From the cell containing the given text, extract its center point as [X, Y] coordinate. 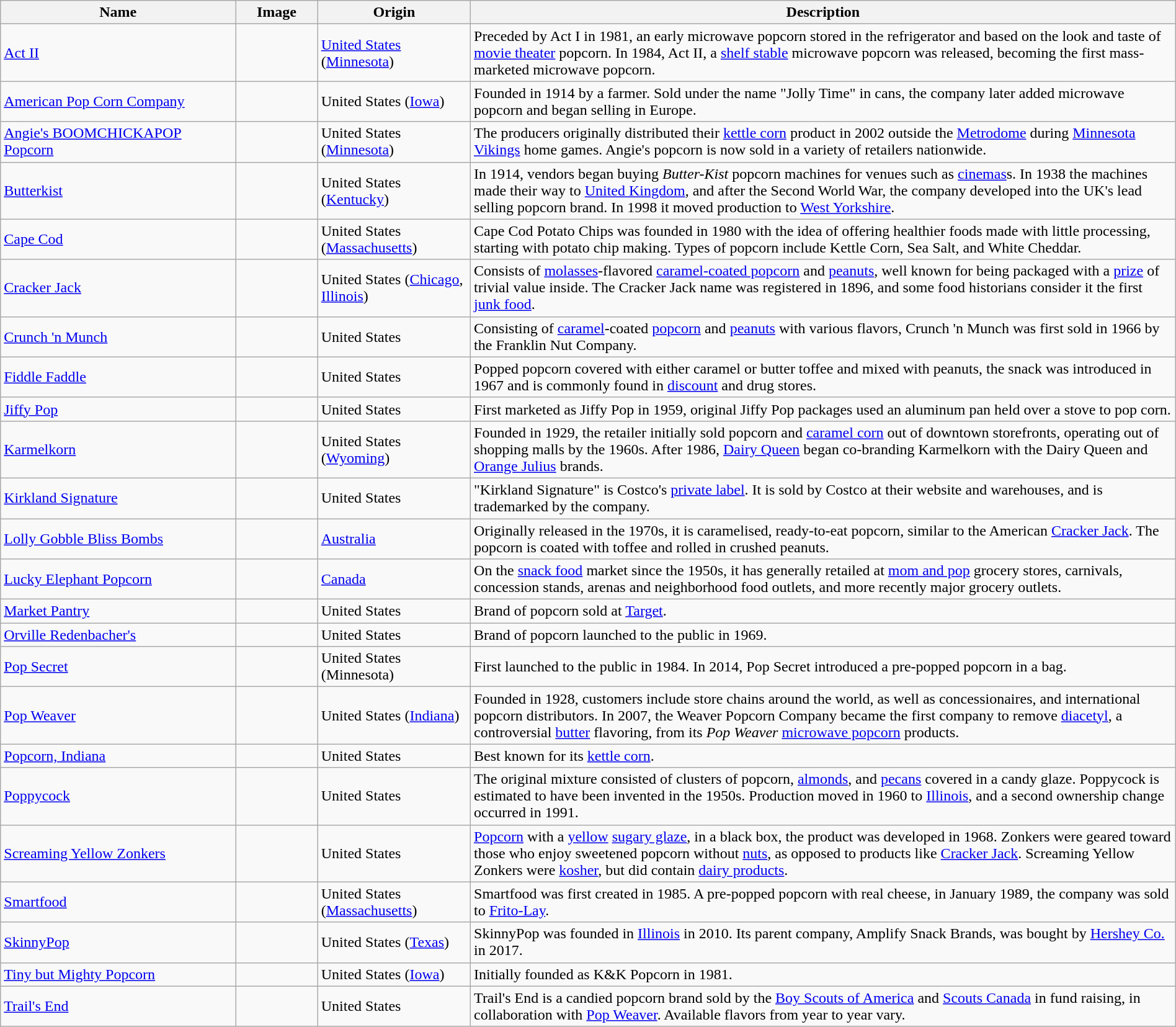
Poppycock [118, 796]
Name [118, 12]
Australia [394, 539]
Pop Weaver [118, 715]
Fiddle Faddle [118, 377]
Trail's End [118, 1007]
Smartfood [118, 902]
Crunch 'n Munch [118, 336]
Kirkland Signature [118, 498]
Canada [394, 580]
Description [824, 12]
Founded in 1914 by a farmer. Sold under the name "Jolly Time" in cans, the company later added microwave popcorn and began selling in Europe. [824, 102]
Lolly Gobble Bliss Bombs [118, 539]
Angie's BOOMCHICKAPOP Popcorn [118, 141]
Brand of popcorn launched to the public in 1969. [824, 635]
Cape Cod [118, 240]
SkinnyPop was founded in Illinois in 2010. Its parent company, Amplify Snack Brands, was bought by Hershey Co. in 2017. [824, 942]
Lucky Elephant Popcorn [118, 580]
"Kirkland Signature" is Costco's private label. It is sold by Costco at their website and warehouses, and is trademarked by the company. [824, 498]
Cracker Jack [118, 288]
First launched to the public in 1984. In 2014, Pop Secret introduced a pre-popped popcorn in a bag. [824, 666]
United States (Wyoming) [394, 449]
Best known for its kettle corn. [824, 756]
United States (Texas) [394, 942]
Pop Secret [118, 666]
Karmelkorn [118, 449]
First marketed as Jiffy Pop in 1959, original Jiffy Pop packages used an aluminum pan held over a stove to pop corn. [824, 409]
Tiny but Mighty Popcorn [118, 974]
Market Pantry [118, 611]
Screaming Yellow Zonkers [118, 853]
Smartfood was first created in 1985. A pre-popped popcorn with real cheese, in January 1989, the company was sold to Frito-Lay. [824, 902]
United States (Indiana) [394, 715]
Origin [394, 12]
Image [277, 12]
United States (Chicago, Illinois) [394, 288]
Butterkist [118, 191]
Popcorn, Indiana [118, 756]
Brand of popcorn sold at Target. [824, 611]
Jiffy Pop [118, 409]
Initially founded as K&K Popcorn in 1981. [824, 974]
United States (Kentucky) [394, 191]
Act II [118, 53]
American Pop Corn Company [118, 102]
Consisting of caramel-coated popcorn and peanuts with various flavors, Crunch 'n Munch was first sold in 1966 by the Franklin Nut Company. [824, 336]
Orville Redenbacher's [118, 635]
SkinnyPop [118, 942]
